Output the [x, y] coordinate of the center of the cell containing the given text.  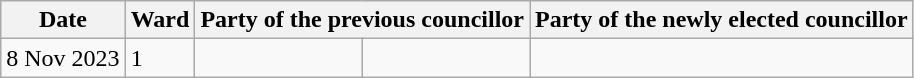
Party of the newly elected councillor [722, 20]
8 Nov 2023 [63, 58]
Party of the previous councillor [362, 20]
1 [160, 58]
Date [63, 20]
Ward [160, 20]
